Output the (X, Y) coordinate of the center of the cell containing the given text.  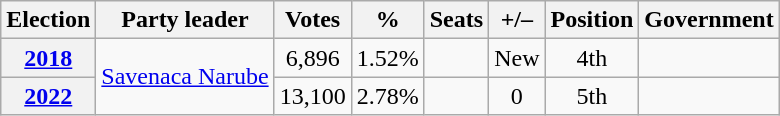
Savenaca Narube (185, 77)
13,100 (312, 96)
Party leader (185, 20)
% (388, 20)
Votes (312, 20)
0 (517, 96)
4th (592, 58)
2018 (48, 58)
New (517, 58)
Election (48, 20)
2022 (48, 96)
5th (592, 96)
Government (709, 20)
Seats (456, 20)
6,896 (312, 58)
2.78% (388, 96)
+/– (517, 20)
1.52% (388, 58)
Position (592, 20)
